Capture the cell that displays the provided text and extract its (x, y) central coordinate. 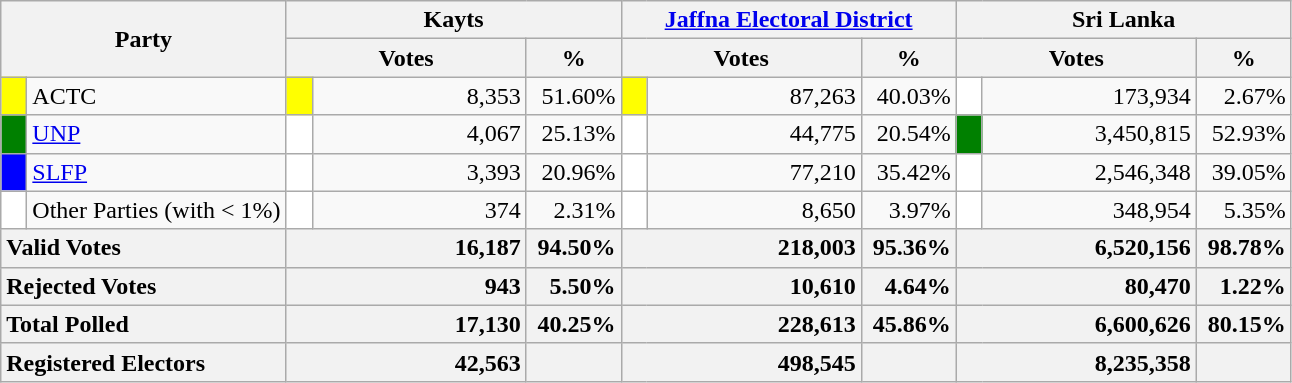
40.03% (908, 96)
2.67% (1244, 96)
498,545 (741, 362)
Total Polled (144, 324)
39.05% (1244, 172)
Registered Electors (144, 362)
87,263 (754, 96)
Jaffna Electoral District (788, 20)
ACTC (156, 96)
8,650 (754, 210)
374 (419, 210)
17,130 (406, 324)
3.97% (908, 210)
35.42% (908, 172)
SLFP (156, 172)
52.93% (1244, 134)
348,954 (1089, 210)
44,775 (754, 134)
10,610 (741, 286)
77,210 (754, 172)
UNP (156, 134)
Other Parties (with < 1%) (156, 210)
218,003 (741, 248)
Kayts (454, 20)
228,613 (741, 324)
5.35% (1244, 210)
173,934 (1089, 96)
8,353 (419, 96)
Rejected Votes (144, 286)
45.86% (908, 324)
20.96% (574, 172)
16,187 (406, 248)
Sri Lanka (1124, 20)
3,393 (419, 172)
25.13% (574, 134)
95.36% (908, 248)
80,470 (1076, 286)
943 (406, 286)
5.50% (574, 286)
80.15% (1244, 324)
Valid Votes (144, 248)
Party (144, 39)
98.78% (1244, 248)
4.64% (908, 286)
8,235,358 (1076, 362)
4,067 (419, 134)
40.25% (574, 324)
2,546,348 (1089, 172)
20.54% (908, 134)
6,600,626 (1076, 324)
1.22% (1244, 286)
94.50% (574, 248)
6,520,156 (1076, 248)
42,563 (406, 362)
51.60% (574, 96)
2.31% (574, 210)
3,450,815 (1089, 134)
